Pinpoint the cell where the given text exists, returning its [x, y] midpoint coordinate. 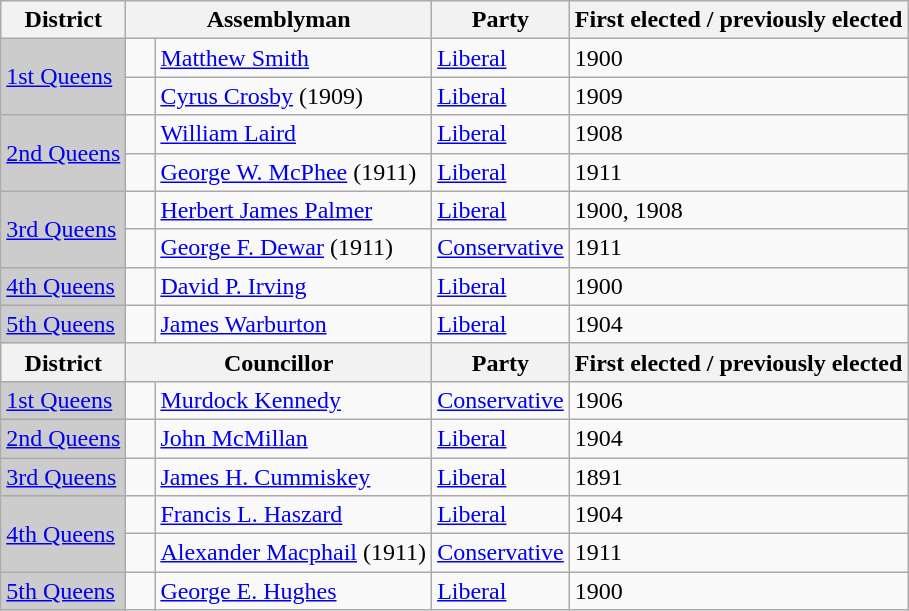
Herbert James Palmer [294, 210]
Murdock Kennedy [294, 400]
John McMillan [294, 438]
1906 [738, 400]
George F. Dewar (1911) [294, 248]
Cyrus Crosby (1909) [294, 96]
Matthew Smith [294, 58]
David P. Irving [294, 286]
George E. Hughes [294, 591]
George W. McPhee (1911) [294, 172]
Alexander Macphail (1911) [294, 553]
Francis L. Haszard [294, 515]
1909 [738, 96]
1908 [738, 134]
1900, 1908 [738, 210]
James H. Cummiskey [294, 477]
William Laird [294, 134]
Councillor [279, 362]
Assemblyman [279, 20]
James Warburton [294, 324]
1891 [738, 477]
